For the text-containing cell, return its midpoint in [x, y] coordinate format. 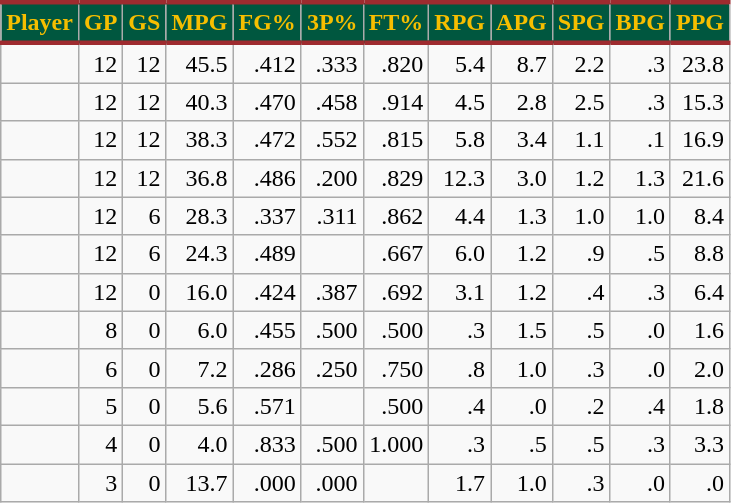
.455 [267, 330]
8.8 [700, 254]
5.8 [460, 140]
4.4 [460, 216]
12.3 [460, 178]
.424 [267, 292]
1.5 [522, 330]
36.8 [200, 178]
.833 [267, 444]
3P% [332, 22]
28.3 [200, 216]
RPG [460, 22]
13.7 [200, 483]
.387 [332, 292]
Player [40, 22]
3.1 [460, 292]
GS [144, 22]
.333 [332, 63]
1.8 [700, 406]
.9 [581, 254]
6.4 [700, 292]
16.0 [200, 292]
.1 [640, 140]
15.3 [700, 102]
3 [100, 483]
.914 [396, 102]
.8 [460, 368]
.250 [332, 368]
2.8 [522, 102]
7.2 [200, 368]
1.7 [460, 483]
8.4 [700, 216]
FT% [396, 22]
.311 [332, 216]
2.0 [700, 368]
.200 [332, 178]
1.000 [396, 444]
16.9 [700, 140]
4 [100, 444]
.470 [267, 102]
GP [100, 22]
BPG [640, 22]
21.6 [700, 178]
FG% [267, 22]
45.5 [200, 63]
8.7 [522, 63]
.486 [267, 178]
SPG [581, 22]
5.6 [200, 406]
.2 [581, 406]
.862 [396, 216]
8 [100, 330]
38.3 [200, 140]
.571 [267, 406]
.472 [267, 140]
.820 [396, 63]
24.3 [200, 254]
.286 [267, 368]
.815 [396, 140]
4.5 [460, 102]
2.5 [581, 102]
3.0 [522, 178]
.750 [396, 368]
.552 [332, 140]
5.4 [460, 63]
PPG [700, 22]
40.3 [200, 102]
.829 [396, 178]
23.8 [700, 63]
MPG [200, 22]
3.3 [700, 444]
2.2 [581, 63]
.692 [396, 292]
.412 [267, 63]
.489 [267, 254]
3.4 [522, 140]
.337 [267, 216]
4.0 [200, 444]
1.6 [700, 330]
APG [522, 22]
1.1 [581, 140]
5 [100, 406]
.667 [396, 254]
.458 [332, 102]
